Determine the (x, y) coordinate at the center of the cell enclosing the given text.  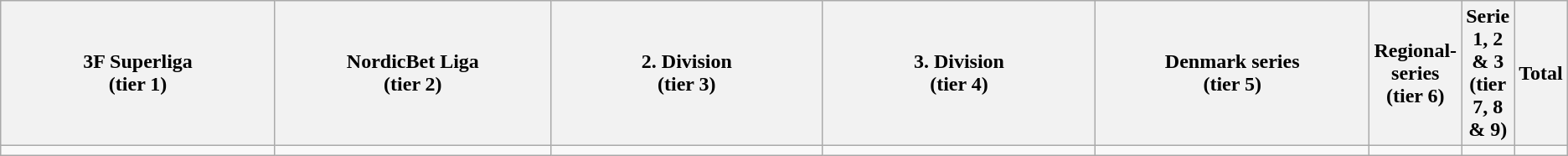
3. Division (tier 4) (958, 74)
NordicBet Liga (tier 2) (412, 74)
3F Superliga (tier 1) (138, 74)
Total (1541, 74)
2. Division (tier 3) (687, 74)
Regional-series (tier 6) (1416, 74)
Denmark series (tier 5) (1231, 74)
Serie 1, 2 & 3(tier 7, 8 & 9) (1488, 74)
